Pinpoint the cell where the given text exists, returning its (x, y) midpoint coordinate. 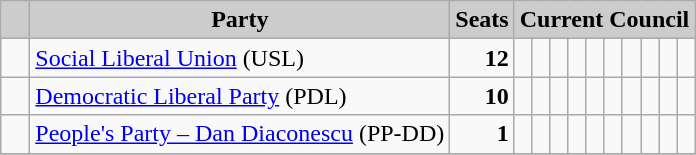
Seats (482, 20)
Democratic Liberal Party (PDL) (240, 96)
12 (482, 58)
Social Liberal Union (USL) (240, 58)
10 (482, 96)
People's Party – Dan Diaconescu (PP-DD) (240, 134)
Party (240, 20)
1 (482, 134)
Current Council (604, 20)
